Identify which cell holds the provided text, then report its (X, Y) central coordinate. 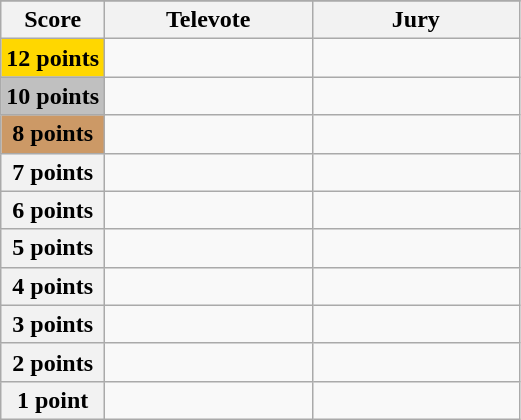
Jury (416, 20)
2 points (53, 362)
4 points (53, 286)
7 points (53, 172)
6 points (53, 210)
5 points (53, 248)
1 point (53, 400)
3 points (53, 324)
Score (53, 20)
10 points (53, 96)
12 points (53, 58)
8 points (53, 134)
Televote (209, 20)
